From the cell containing the given text, extract its center point as [X, Y] coordinate. 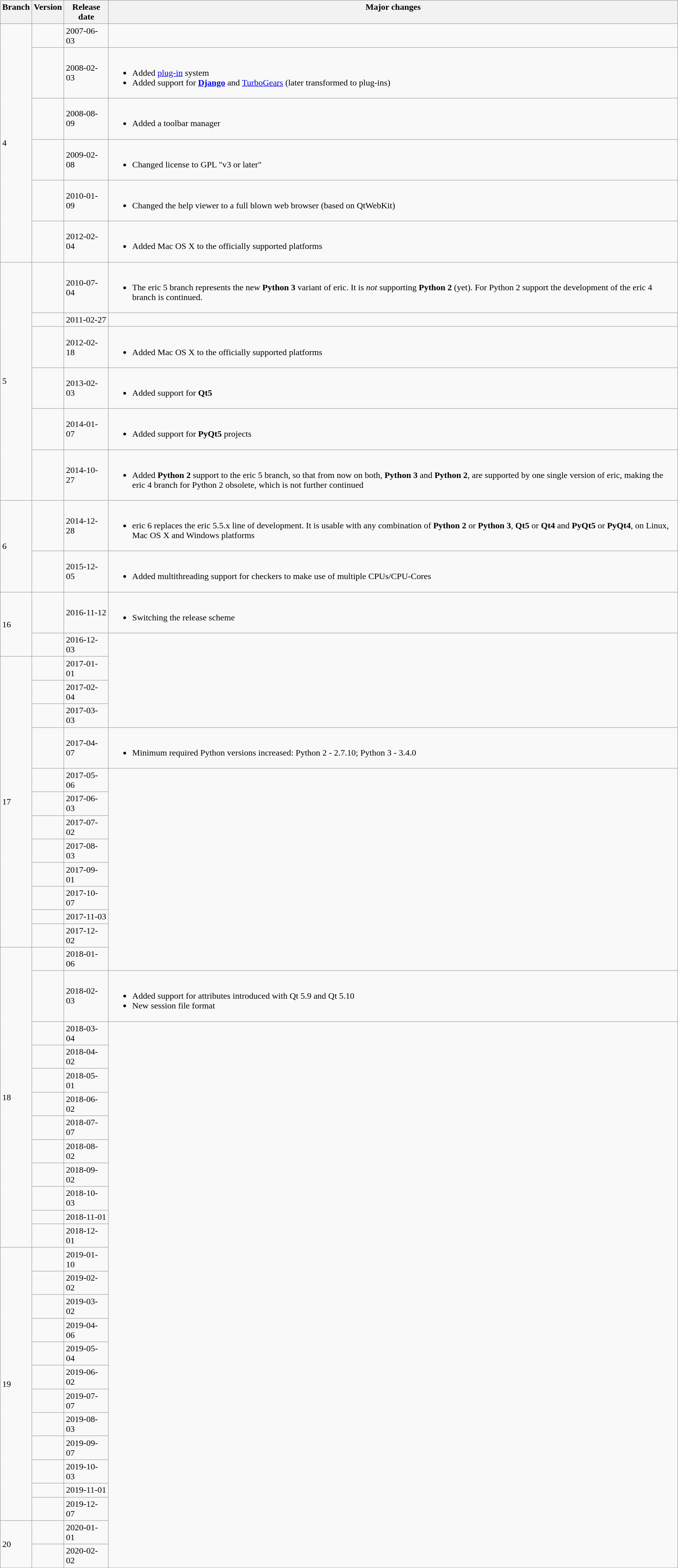
2018-06-02 [86, 1104]
2017-12-02 [86, 935]
2019-05-04 [86, 1354]
17 [16, 802]
2010-01-09 [86, 201]
Changed license to GPL "v3 or later" [393, 159]
2017-09-01 [86, 874]
2009-02-08 [86, 159]
2016-12-03 [86, 645]
Major changes [393, 12]
2017-05-06 [86, 780]
2018-11-01 [86, 1217]
Minimum required Python versions increased: Python 2 - 2.7.10; Python 3 - 3.4.0 [393, 748]
2019-02-02 [86, 1283]
2017-01-01 [86, 668]
2012-02-04 [86, 241]
2008-02-03 [86, 73]
2012-02-18 [86, 347]
2016-11-12 [86, 612]
2014-12-28 [86, 526]
2008-08-09 [86, 119]
Changed the help viewer to a full blown web browser (based on QtWebKit) [393, 201]
2019-03-02 [86, 1306]
Added multithreading support for checkers to make use of multiple CPUs/CPU-Cores [393, 572]
2014-10-27 [86, 475]
Added support for PyQt5 projects [393, 429]
2019-06-02 [86, 1377]
2011-02-27 [86, 320]
2018-04-02 [86, 1057]
2019-10-03 [86, 1471]
2018-08-02 [86, 1151]
Added a toolbar manager [393, 119]
16 [16, 624]
2018-10-03 [86, 1198]
2018-07-07 [86, 1128]
2020-02-02 [86, 1556]
Release date [86, 12]
Added plug-in systemAdded support for Django and TurboGears (later transformed to plug-ins) [393, 73]
2018-03-04 [86, 1033]
2019-09-07 [86, 1448]
2018-02-03 [86, 996]
6 [16, 546]
Added support for Qt5 [393, 388]
2017-03-03 [86, 715]
4 [16, 143]
2017-02-04 [86, 692]
Branch [16, 12]
2019-11-01 [86, 1490]
2017-08-03 [86, 851]
2019-04-06 [86, 1330]
2013-02-03 [86, 388]
5 [16, 381]
2015-12-05 [86, 572]
2018-12-01 [86, 1236]
2019-12-07 [86, 1509]
2019-01-10 [86, 1259]
2019-07-07 [86, 1401]
2017-06-03 [86, 804]
2007-06-03 [86, 36]
18 [16, 1097]
2017-04-07 [86, 748]
2020-01-01 [86, 1532]
2014-01-07 [86, 429]
2018-09-02 [86, 1175]
Switching the release scheme [393, 612]
2017-10-07 [86, 898]
2018-05-01 [86, 1081]
2019-08-03 [86, 1424]
20 [16, 1544]
2010-07-04 [86, 287]
2018-01-06 [86, 959]
2017-11-03 [86, 916]
2017-07-02 [86, 827]
Added support for attributes introduced with Qt 5.9 and Qt 5.10New session file format [393, 996]
Version [48, 12]
19 [16, 1384]
